From the cell containing the given text, extract its center point as [X, Y] coordinate. 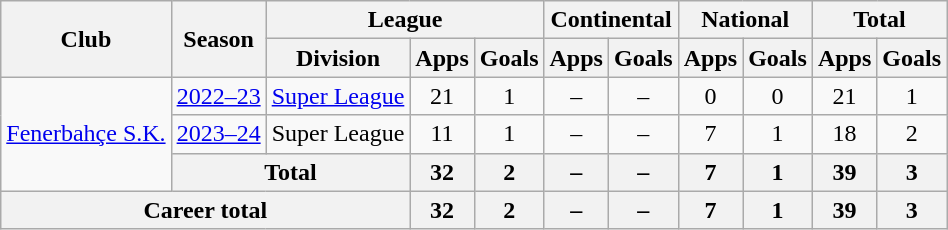
2022–23 [218, 96]
18 [844, 134]
Continental [611, 20]
League [405, 20]
Season [218, 39]
Club [86, 39]
Career total [206, 210]
2023–24 [218, 134]
11 [442, 134]
Division [338, 58]
National [745, 20]
Fenerbahçe S.K. [86, 134]
